Determine the (X, Y) coordinate at the center of the cell enclosing the given text.  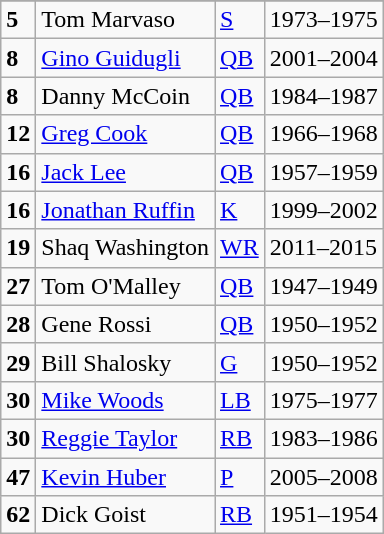
28 (18, 324)
Gene Rossi (126, 324)
K (239, 210)
2011–2015 (324, 248)
WR (239, 248)
1951–1954 (324, 515)
Kevin Huber (126, 477)
Gino Guidugli (126, 58)
S (239, 20)
Shaq Washington (126, 248)
Dick Goist (126, 515)
12 (18, 134)
Jonathan Ruffin (126, 210)
1947–1949 (324, 286)
5 (18, 20)
1957–1959 (324, 172)
2001–2004 (324, 58)
Tom O'Malley (126, 286)
19 (18, 248)
P (239, 477)
1966–1968 (324, 134)
47 (18, 477)
G (239, 362)
29 (18, 362)
1973–1975 (324, 20)
1983–1986 (324, 438)
1975–1977 (324, 400)
27 (18, 286)
Mike Woods (126, 400)
Bill Shalosky (126, 362)
1984–1987 (324, 96)
1999–2002 (324, 210)
Greg Cook (126, 134)
Jack Lee (126, 172)
LB (239, 400)
Tom Marvaso (126, 20)
62 (18, 515)
2005–2008 (324, 477)
Reggie Taylor (126, 438)
Danny McCoin (126, 96)
